Identify which cell holds the provided text, then report its [X, Y] central coordinate. 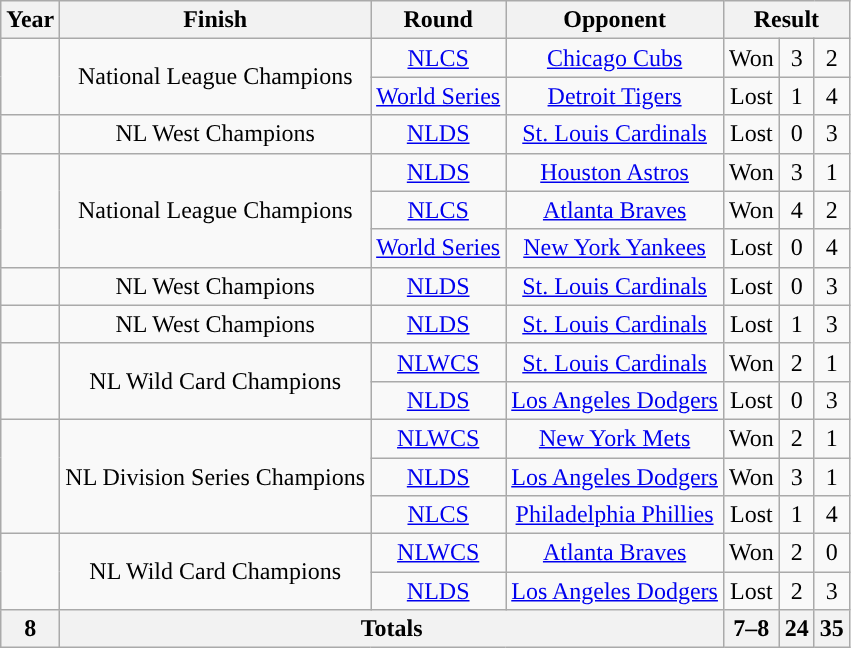
Philadelphia Phillies [615, 515]
Round [438, 20]
Result [786, 20]
24 [796, 629]
Totals [392, 629]
Houston Astros [615, 172]
8 [30, 629]
Detroit Tigers [615, 96]
Opponent [615, 20]
35 [832, 629]
Finish [216, 20]
Year [30, 20]
New York Yankees [615, 248]
Chicago Cubs [615, 58]
7–8 [751, 629]
New York Mets [615, 438]
NL Division Series Champions [216, 476]
